Find where the given text appears and provide that cell's center as (x, y) coordinate. 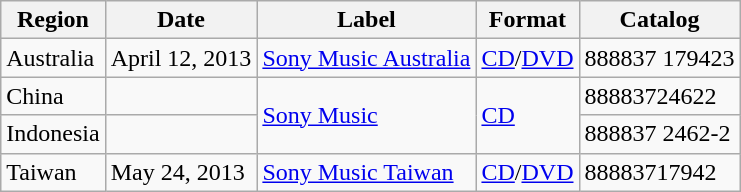
CD (528, 115)
Region (53, 20)
Sony Music Australia (366, 58)
Australia (53, 58)
April 12, 2013 (181, 58)
May 24, 2013 (181, 172)
888837 179423 (660, 58)
88883724622 (660, 96)
Date (181, 20)
Sony Music Taiwan (366, 172)
Format (528, 20)
Indonesia (53, 134)
Catalog (660, 20)
Sony Music (366, 115)
888837 2462-2 (660, 134)
Taiwan (53, 172)
China (53, 96)
Label (366, 20)
88883717942 (660, 172)
